Output the (X, Y) coordinate of the center of the cell containing the given text.  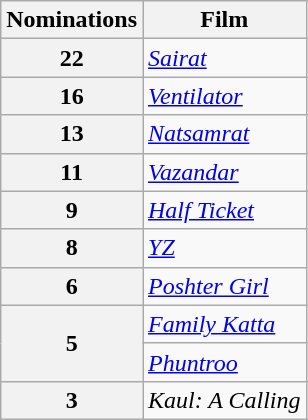
Ventilator (224, 96)
9 (72, 210)
16 (72, 96)
13 (72, 134)
Film (224, 20)
22 (72, 58)
Poshter Girl (224, 286)
11 (72, 172)
YZ (224, 248)
8 (72, 248)
Kaul: A Calling (224, 400)
6 (72, 286)
5 (72, 343)
Nominations (72, 20)
Sairat (224, 58)
Natsamrat (224, 134)
Vazandar (224, 172)
Phuntroo (224, 362)
Family Katta (224, 324)
Half Ticket (224, 210)
3 (72, 400)
